From the cell containing the given text, extract its center point as (X, Y) coordinate. 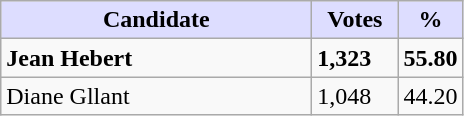
55.80 (430, 58)
Candidate (156, 20)
Diane Gllant (156, 96)
Votes (355, 20)
% (430, 20)
Jean Hebert (156, 58)
1,323 (355, 58)
1,048 (355, 96)
44.20 (430, 96)
